Detect which cell encompasses the target text, then output its [x, y] center coordinate. 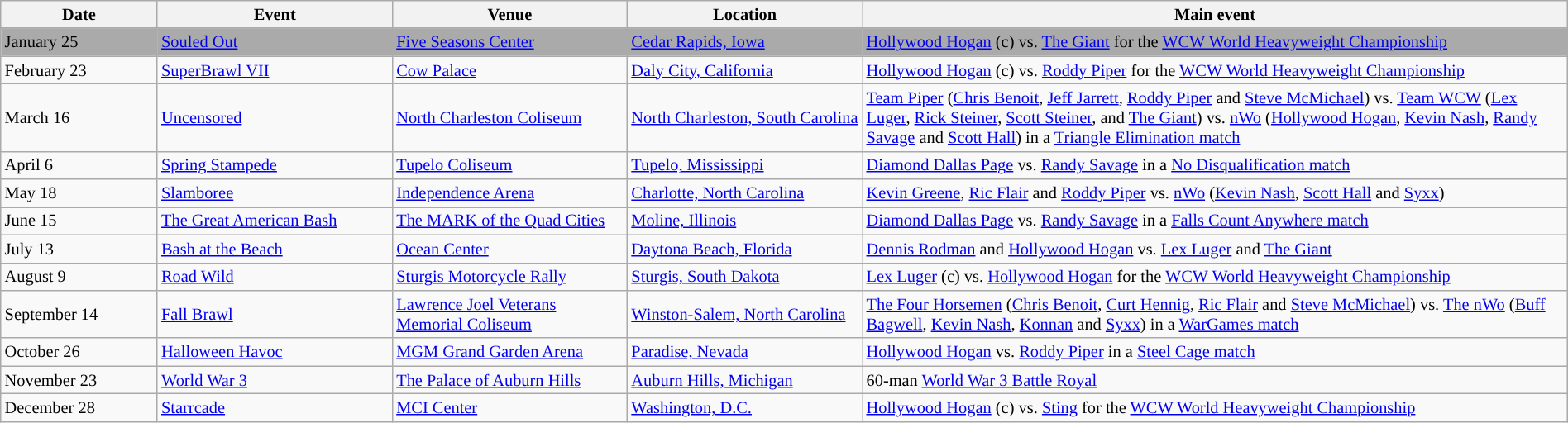
Cow Palace [509, 70]
Moline, Illinois [745, 221]
May 18 [79, 193]
Five Seasons Center [509, 42]
Tupelo Coliseum [509, 165]
October 26 [79, 352]
Dennis Rodman and Hollywood Hogan vs. Lex Luger and The Giant [1216, 249]
Hollywood Hogan (c) vs. The Giant for the WCW World Heavyweight Championship [1216, 42]
Hollywood Hogan (c) vs. Sting for the WCW World Heavyweight Championship [1216, 407]
Kevin Greene, Ric Flair and Roddy Piper vs. nWo (Kevin Nash, Scott Hall and Syxx) [1216, 193]
The Palace of Auburn Hills [509, 380]
Diamond Dallas Page vs. Randy Savage in a No Disqualification match [1216, 165]
April 6 [79, 165]
Daytona Beach, Florida [745, 249]
Sturgis Motorcycle Rally [509, 277]
February 23 [79, 70]
Charlotte, North Carolina [745, 193]
Diamond Dallas Page vs. Randy Savage in a Falls Count Anywhere match [1216, 221]
The Great American Bash [275, 221]
Location [745, 14]
MGM Grand Garden Arena [509, 352]
January 25 [79, 42]
August 9 [79, 277]
Daly City, California [745, 70]
Main event [1216, 14]
Spring Stampede [275, 165]
Hollywood Hogan vs. Roddy Piper in a Steel Cage match [1216, 352]
SuperBrawl VII [275, 70]
June 15 [79, 221]
Auburn Hills, Michigan [745, 380]
Cedar Rapids, Iowa [745, 42]
Venue [509, 14]
Paradise, Nevada [745, 352]
Independence Arena [509, 193]
60-man World War 3 Battle Royal [1216, 380]
November 23 [79, 380]
Date [79, 14]
Bash at the Beach [275, 249]
Lawrence Joel Veterans Memorial Coliseum [509, 314]
Event [275, 14]
March 16 [79, 117]
World War 3 [275, 380]
Halloween Havoc [275, 352]
Ocean Center [509, 249]
North Charleston Coliseum [509, 117]
MCI Center [509, 407]
September 14 [79, 314]
Road Wild [275, 277]
Winston-Salem, North Carolina [745, 314]
Souled Out [275, 42]
Fall Brawl [275, 314]
Uncensored [275, 117]
Starrcade [275, 407]
North Charleston, South Carolina [745, 117]
July 13 [79, 249]
December 28 [79, 407]
Hollywood Hogan (c) vs. Roddy Piper for the WCW World Heavyweight Championship [1216, 70]
Sturgis, South Dakota [745, 277]
The MARK of the Quad Cities [509, 221]
Tupelo, Mississippi [745, 165]
Slamboree [275, 193]
Lex Luger (c) vs. Hollywood Hogan for the WCW World Heavyweight Championship [1216, 277]
Washington, D.C. [745, 407]
